Find where the given text appears and provide that cell's center as (X, Y) coordinate. 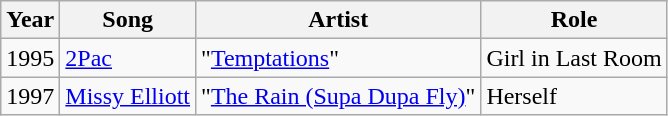
Song (128, 20)
"The Rain (Supa Dupa Fly)" (338, 96)
Artist (338, 20)
"Temptations" (338, 58)
1995 (30, 58)
Missy Elliott (128, 96)
1997 (30, 96)
Herself (574, 96)
2Pac (128, 58)
Year (30, 20)
Girl in Last Room (574, 58)
Role (574, 20)
